Scan for the cell matching the given text and deliver its [X, Y] coordinate at center. 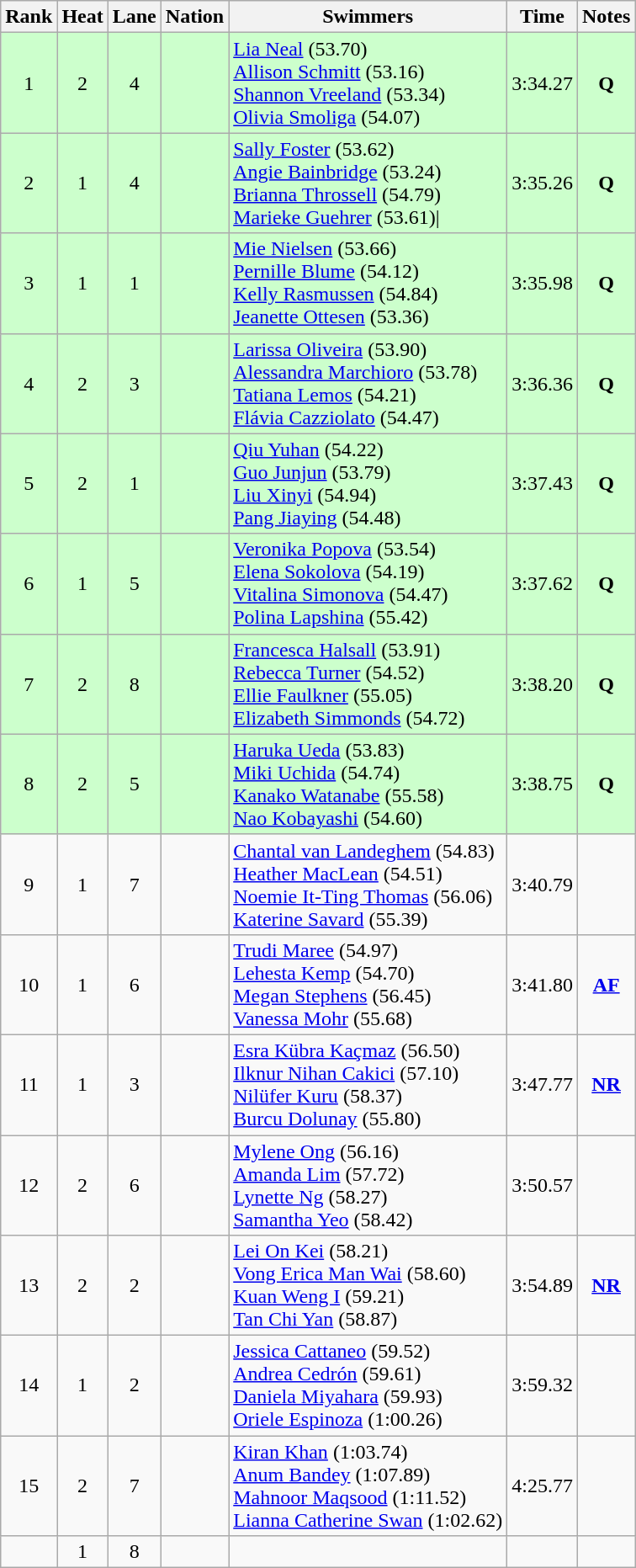
Heat [82, 17]
Qiu Yuhan (54.22)Guo Junjun (53.79)Liu Xinyi (54.94)Pang Jiaying (54.48) [368, 483]
4:25.77 [543, 1486]
3:38.20 [543, 683]
Francesca Halsall (53.91)Rebecca Turner (54.52)Ellie Faulkner (55.05)Elizabeth Simmonds (54.72) [368, 683]
Chantal van Landeghem (54.83)Heather MacLean (54.51)Noemie It-Ting Thomas (56.06)Katerine Savard (55.39) [368, 884]
AF [606, 985]
3:35.98 [543, 283]
Mie Nielsen (53.66)Pernille Blume (54.12)Kelly Rasmussen (54.84)Jeanette Ottesen (53.36) [368, 283]
Kiran Khan (1:03.74)Anum Bandey (1:07.89)Mahnoor Maqsood (1:11.52)Lianna Catherine Swan (1:02.62) [368, 1486]
Lia Neal (53.70)Allison Schmitt (53.16)Shannon Vreeland (53.34)Olivia Smoliga (54.07) [368, 82]
14 [29, 1385]
3:34.27 [543, 82]
3:37.62 [543, 584]
3:36.36 [543, 384]
Swimmers [368, 17]
3:54.89 [543, 1286]
Time [543, 17]
Notes [606, 17]
Jessica Cattaneo (59.52)Andrea Cedrón (59.61)Daniela Miyahara (59.93)Oriele Espinoza (1:00.26) [368, 1385]
Sally Foster (53.62)Angie Bainbridge (53.24)Brianna Throssell (54.79)Marieke Guehrer (53.61)| [368, 183]
3:41.80 [543, 985]
12 [29, 1185]
Larissa Oliveira (53.90)Alessandra Marchioro (53.78)Tatiana Lemos (54.21)Flávia Cazziolato (54.47) [368, 384]
3:35.26 [543, 183]
3:38.75 [543, 784]
11 [29, 1084]
Lane [135, 17]
Esra Kübra Kaçmaz (56.50)Ilknur Nihan Cakici (57.10)Nilüfer Kuru (58.37)Burcu Dolunay (55.80) [368, 1084]
Nation [194, 17]
Lei On Kei (58.21)Vong Erica Man Wai (58.60)Kuan Weng I (59.21)Tan Chi Yan (58.87) [368, 1286]
3:47.77 [543, 1084]
9 [29, 884]
Mylene Ong (56.16)Amanda Lim (57.72)Lynette Ng (58.27)Samantha Yeo (58.42) [368, 1185]
Haruka Ueda (53.83)Miki Uchida (54.74)Kanako Watanabe (55.58)Nao Kobayashi (54.60) [368, 784]
3:59.32 [543, 1385]
3:40.79 [543, 884]
15 [29, 1486]
13 [29, 1286]
Rank [29, 17]
10 [29, 985]
3:37.43 [543, 483]
Trudi Maree (54.97)Lehesta Kemp (54.70)Megan Stephens (56.45)Vanessa Mohr (55.68) [368, 985]
Veronika Popova (53.54)Elena Sokolova (54.19)Vitalina Simonova (54.47)Polina Lapshina (55.42) [368, 584]
3:50.57 [543, 1185]
